For the text-containing cell, return its midpoint in (X, Y) coordinate format. 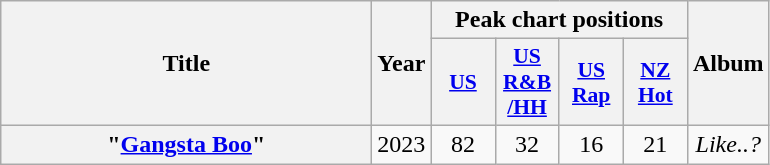
16 (591, 144)
32 (527, 144)
USRap (591, 82)
82 (463, 144)
Like..? (728, 144)
Album (728, 64)
21 (655, 144)
2023 (402, 144)
USR&B/HH (527, 82)
Peak chart positions (559, 20)
Title (186, 64)
NZHot (655, 82)
US (463, 82)
Year (402, 64)
"Gangsta Boo" (186, 144)
